Return (X, Y) of the center of cell containing provided text 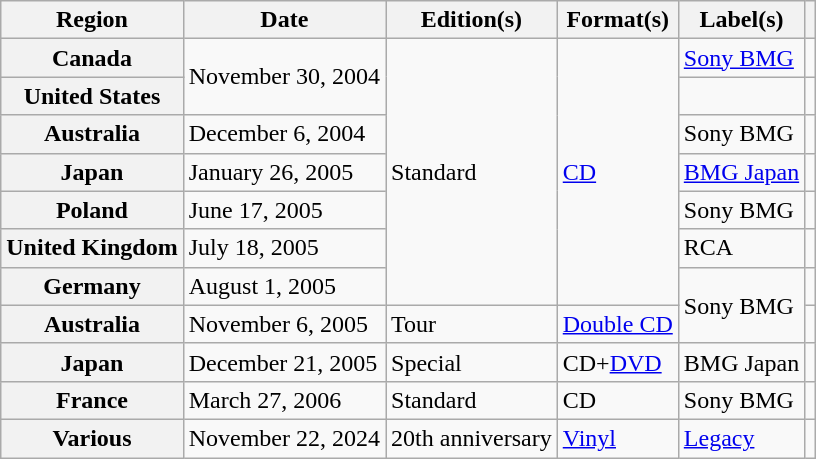
United States (92, 96)
France (92, 400)
Legacy (741, 438)
CD+DVD (618, 362)
Various (92, 438)
Tour (472, 324)
20th anniversary (472, 438)
August 1, 2005 (284, 286)
Canada (92, 58)
Region (92, 20)
Label(s) (741, 20)
Poland (92, 210)
Date (284, 20)
November 6, 2005 (284, 324)
Special (472, 362)
December 6, 2004 (284, 134)
November 30, 2004 (284, 77)
Double CD (618, 324)
United Kingdom (92, 248)
RCA (741, 248)
Vinyl (618, 438)
Edition(s) (472, 20)
March 27, 2006 (284, 400)
June 17, 2005 (284, 210)
December 21, 2005 (284, 362)
January 26, 2005 (284, 172)
November 22, 2024 (284, 438)
July 18, 2005 (284, 248)
Format(s) (618, 20)
Germany (92, 286)
